Search for the cell housing the specified text and yield its (x, y) center coordinate. 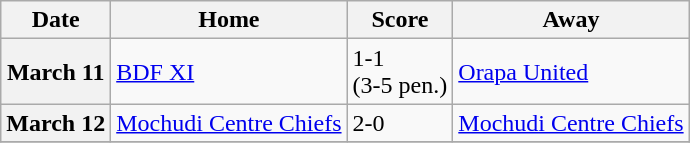
March 12 (56, 123)
Date (56, 20)
March 11 (56, 72)
BDF XI (229, 72)
2-0 (400, 123)
Score (400, 20)
Home (229, 20)
Away (571, 20)
1-1(3-5 pen.) (400, 72)
Orapa United (571, 72)
